Output the [x, y] coordinate of the center of the cell containing the given text.  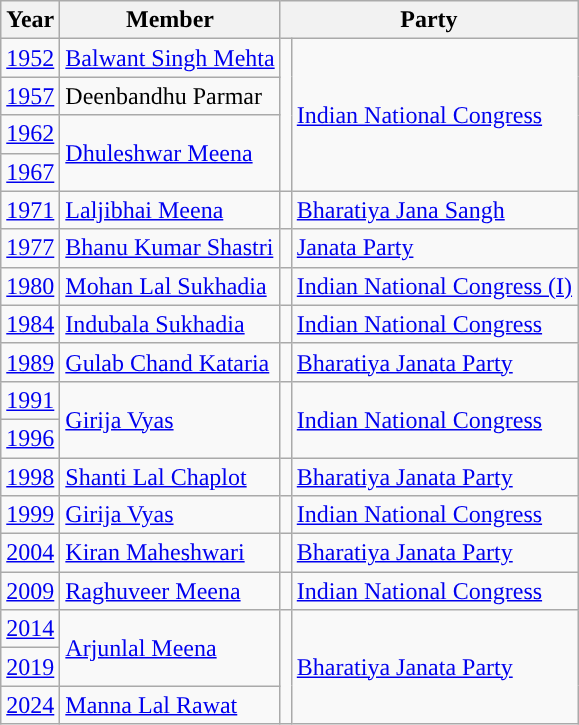
Party [428, 20]
1957 [30, 96]
1962 [30, 134]
Raghuveer Meena [170, 591]
2014 [30, 629]
Deenbandhu Parmar [170, 96]
1999 [30, 515]
Bhanu Kumar Shastri [170, 248]
Indubala Sukhadia [170, 324]
1967 [30, 172]
Manna Lal Rawat [170, 705]
Arjunlal Meena [170, 648]
Member [170, 20]
Balwant Singh Mehta [170, 58]
2004 [30, 553]
Shanti Lal Chaplot [170, 477]
Year [30, 20]
2019 [30, 667]
1980 [30, 286]
1998 [30, 477]
Dhuleshwar Meena [170, 153]
1952 [30, 58]
Indian National Congress (I) [434, 286]
Janata Party [434, 248]
2009 [30, 591]
1971 [30, 210]
Bharatiya Jana Sangh [434, 210]
1989 [30, 362]
2024 [30, 705]
1996 [30, 438]
1977 [30, 248]
Mohan Lal Sukhadia [170, 286]
1991 [30, 400]
Gulab Chand Kataria [170, 362]
Kiran Maheshwari [170, 553]
1984 [30, 324]
Laljibhai Meena [170, 210]
